Provide the (x, y) coordinate of the cell's center where the given text is located.  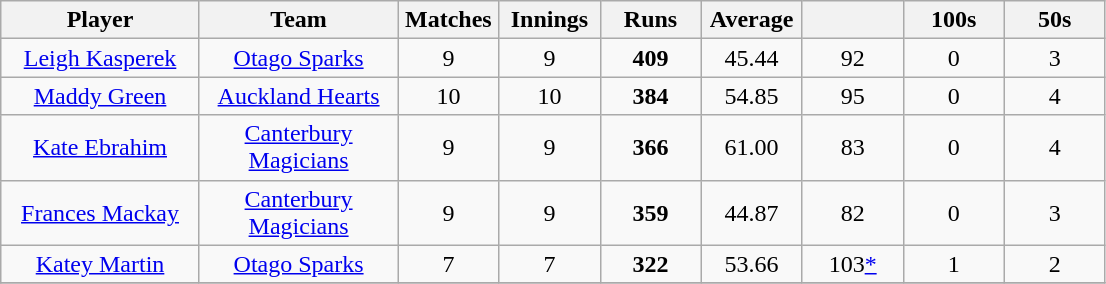
82 (852, 212)
Matches (448, 20)
92 (852, 58)
Kate Ebrahim (100, 148)
53.66 (752, 264)
45.44 (752, 58)
83 (852, 148)
Frances Mackay (100, 212)
322 (650, 264)
Leigh Kasperek (100, 58)
Maddy Green (100, 96)
384 (650, 96)
95 (852, 96)
50s (1054, 20)
100s (954, 20)
Katey Martin (100, 264)
1 (954, 264)
Average (752, 20)
44.87 (752, 212)
Innings (550, 20)
Runs (650, 20)
2 (1054, 264)
409 (650, 58)
359 (650, 212)
Player (100, 20)
103* (852, 264)
54.85 (752, 96)
Team (298, 20)
366 (650, 148)
61.00 (752, 148)
Auckland Hearts (298, 96)
